Pinpoint the cell where the given text exists, returning its [X, Y] midpoint coordinate. 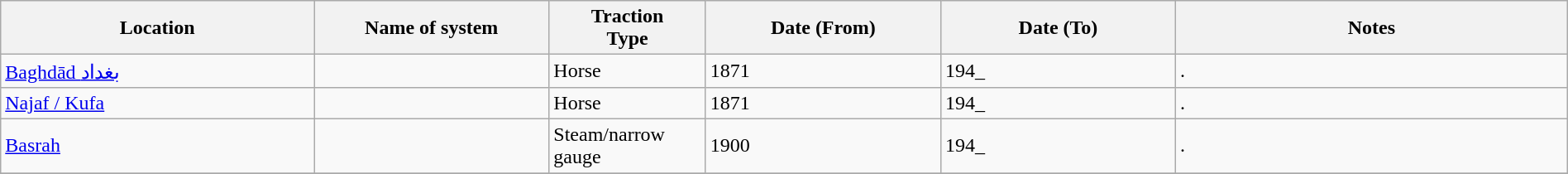
1900 [823, 146]
Location [157, 28]
Name of system [432, 28]
Najaf / Kufa [157, 103]
Basrah [157, 146]
TractionType [627, 28]
Date (From) [823, 28]
Baghdād بغداد [157, 71]
Date (To) [1058, 28]
Steam/narrow gauge [627, 146]
Notes [1372, 28]
